Extract the [X, Y] coordinate from the center of the cell holding the provided text.  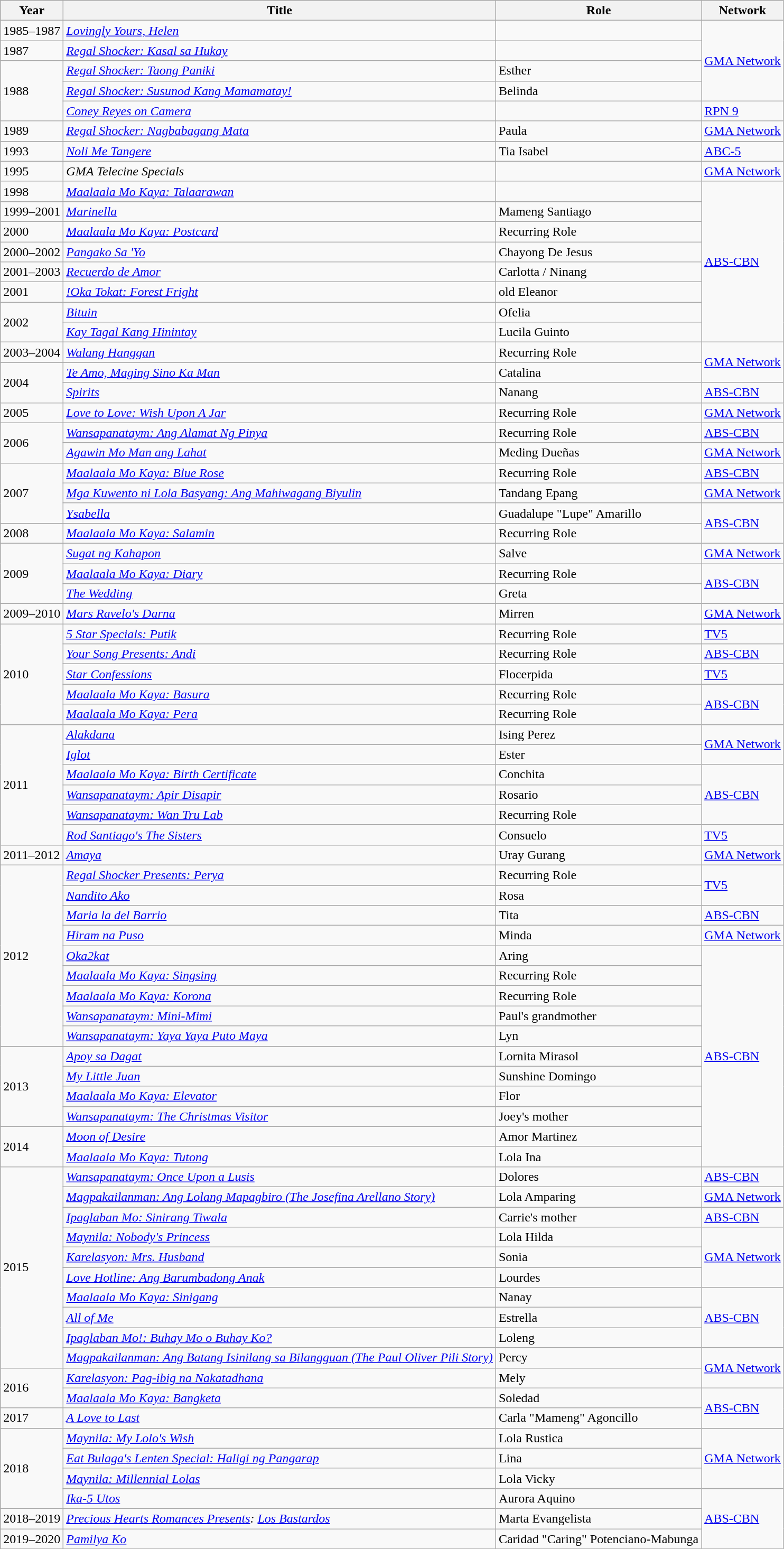
Precious Hearts Romances Presents: Los Bastardos [280, 1518]
Te Amo, Maging Sino Ka Man [280, 372]
Esther [598, 71]
Consuelo [598, 835]
Agawin Mo Man ang Lahat [280, 453]
Aring [598, 956]
Sunshine Domingo [598, 1076]
2010 [32, 674]
Maalaala Mo Kaya: Singsing [280, 976]
Ika-5 Utos [280, 1498]
Maalaala Mo Kaya: Sinigang [280, 1298]
A Love to Last [280, 1418]
Maalaala Mo Kaya: Elevator [280, 1096]
Wansapanataym: Yaya Yaya Puto Maya [280, 1036]
Soledad [598, 1398]
Maalaala Mo Kaya: Pera [280, 714]
Tia Isabel [598, 151]
Estrella [598, 1318]
Flor [598, 1096]
2000 [32, 231]
Recuerdo de Amor [280, 272]
Year [32, 11]
Love to Love: Wish Upon A Jar [280, 413]
Carrie's mother [598, 1217]
Coney Reyes on Camera [280, 111]
Maynila: Nobody's Princess [280, 1237]
Apoy sa Dagat [280, 1056]
Oka2kat [280, 956]
Loleng [598, 1338]
Lucila Guinto [598, 332]
Sonia [598, 1257]
Role [598, 11]
Maynila: My Lolo's Wish [280, 1438]
Mga Kuwento ni Lola Basyang: Ang Mahiwagang Biyulin [280, 493]
1988 [32, 91]
Magpakailanman: Ang Batang Isinilang sa Bilangguan (The Paul Oliver Pili Story) [280, 1358]
Minda [598, 936]
2008 [32, 533]
Amor Martinez [598, 1136]
Karelasyon: Mrs. Husband [280, 1257]
1989 [32, 131]
Mameng Santiago [598, 211]
Karelasyon: Pag-ibig na Nakatadhana [280, 1378]
Wansapanataym: Apir Disapir [280, 795]
2012 [32, 955]
Percy [598, 1358]
Wansapanataym: Once Upon a Lusis [280, 1177]
Marinella [280, 211]
2018–2019 [32, 1518]
Mars Ravelo's Darna [280, 614]
Mely [598, 1378]
Alakdana [280, 734]
1999–2001 [32, 211]
Flocerpida [598, 674]
2005 [32, 413]
Tandang Epang [598, 493]
Maalaala Mo Kaya: Postcard [280, 231]
ABC-5 [743, 151]
Nandito Ako [280, 895]
Lola Amparing [598, 1197]
Your Song Presents: Andi [280, 654]
Moon of Desire [280, 1136]
Carla "Mameng" Agoncillo [598, 1418]
Lourdes [598, 1277]
2017 [32, 1418]
1993 [32, 151]
2011–2012 [32, 855]
Joey's mother [598, 1116]
Paula [598, 131]
Regal Shocker: Nagbabagang Mata [280, 131]
!Oka Tokat: Forest Fright [280, 292]
Star Confessions [280, 674]
Lola Ina [598, 1156]
2015 [32, 1267]
2000–2002 [32, 252]
Ipaglaban Mo!: Buhay Mo o Buhay Ko? [280, 1338]
Chayong De Jesus [598, 252]
Maynila: Millennial Lolas [280, 1478]
Regal Shocker: Susunod Kang Mamamatay! [280, 91]
Ofelia [598, 312]
2014 [32, 1146]
Dolores [598, 1177]
Lola Rustica [598, 1438]
Iglot [280, 754]
Amaya [280, 855]
Maalaala Mo Kaya: Talaarawan [280, 191]
Eat Bulaga's Lenten Special: Haligi ng Pangarap [280, 1458]
Regal Shocker: Kasal sa Hukay [280, 51]
Rosario [598, 795]
Maria la del Barrio [280, 916]
2003–2004 [32, 352]
Wansapanataym: Wan Tru Lab [280, 815]
GMA Telecine Specials [280, 171]
Pangako Sa 'Yo [280, 252]
Rosa [598, 895]
Maalaala Mo Kaya: Salamin [280, 533]
Paul's grandmother [598, 1016]
Maalaala Mo Kaya: Birth Certificate [280, 775]
2011 [32, 785]
Guadalupe "Lupe" Amarillo [598, 513]
1998 [32, 191]
Regal Shocker: Taong Paniki [280, 71]
Lovingly Yours, Helen [280, 31]
Maalaala Mo Kaya: Basura [280, 694]
Noli Me Tangere [280, 151]
Wansapanataym: Ang Alamat Ng Pinya [280, 433]
Hiram na Puso [280, 936]
Spirits [280, 393]
Marta Evangelista [598, 1518]
Maalaala Mo Kaya: Bangketa [280, 1398]
Magpakailanman: Ang Lolang Mapagbiro (The Josefina Arellano Story) [280, 1197]
Title [280, 11]
Meding Dueñas [598, 453]
Wansapanataym: The Christmas Visitor [280, 1116]
My Little Juan [280, 1076]
Mirren [598, 614]
Lola Hilda [598, 1237]
2013 [32, 1086]
Maalaala Mo Kaya: Blue Rose [280, 473]
Maalaala Mo Kaya: Diary [280, 573]
All of Me [280, 1318]
Walang Hanggan [280, 352]
Nanang [598, 393]
Maalaala Mo Kaya: Tutong [280, 1156]
2018 [32, 1468]
Greta [598, 594]
Kay Tagal Kang Hinintay [280, 332]
Rod Santiago's The Sisters [280, 835]
Sugat ng Kahapon [280, 553]
Caridad "Caring" Potenciano-Mabunga [598, 1539]
Carlotta / Ninang [598, 272]
The Wedding [280, 594]
Salve [598, 553]
2006 [32, 443]
2016 [32, 1388]
Lyn [598, 1036]
old Eleanor [598, 292]
RPN 9 [743, 111]
2009–2010 [32, 614]
Ising Perez [598, 734]
Nanay [598, 1298]
Maalaala Mo Kaya: Korona [280, 996]
Aurora Aquino [598, 1498]
Wansapanataym: Mini-Mimi [280, 1016]
1995 [32, 171]
Lina [598, 1458]
Ysabella [280, 513]
Lornita Mirasol [598, 1056]
2001–2003 [32, 272]
Conchita [598, 775]
Ester [598, 754]
2009 [32, 573]
2004 [32, 382]
2002 [32, 322]
Love Hotline: Ang Barumbadong Anak [280, 1277]
Belinda [598, 91]
Pamilya Ko [280, 1539]
2001 [32, 292]
5 Star Specials: Putik [280, 634]
2019–2020 [32, 1539]
Catalina [598, 372]
Ipaglaban Mo: Sinirang Tiwala [280, 1217]
Regal Shocker Presents: Perya [280, 875]
1987 [32, 51]
Bituin [280, 312]
Network [743, 11]
2007 [32, 493]
1985–1987 [32, 31]
Uray Gurang [598, 855]
Lola Vicky [598, 1478]
Tita [598, 916]
